For the text-containing cell, return its midpoint in [X, Y] coordinate format. 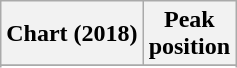
Chart (2018) [72, 34]
Peak position [189, 34]
